Identify which cell holds the provided text, then report its (x, y) central coordinate. 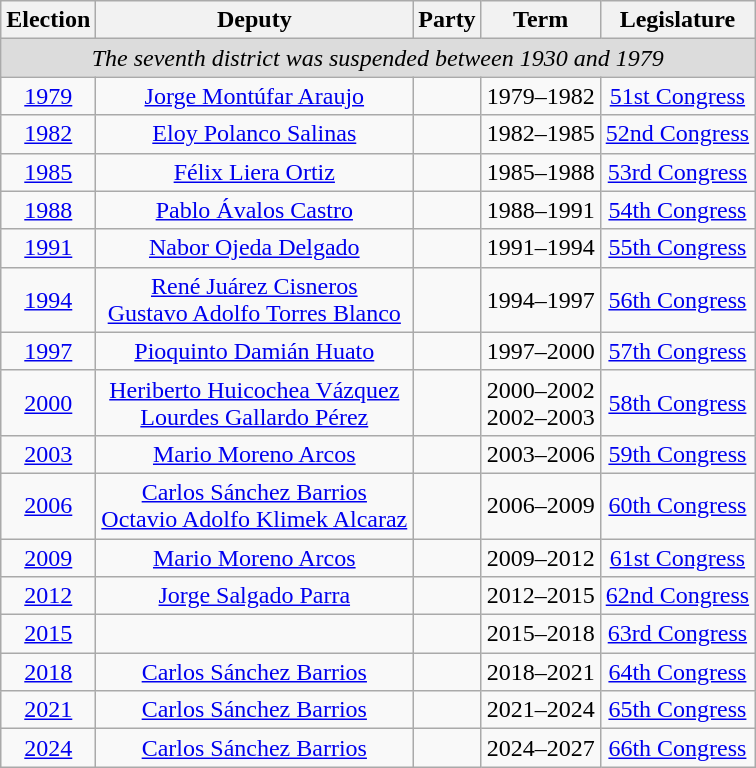
2021 (48, 710)
Legislature (677, 20)
1991 (48, 248)
Eloy Polanco Salinas (254, 134)
57th Congress (677, 351)
1988–1991 (540, 210)
Jorge Salgado Parra (254, 596)
2006 (48, 506)
Carlos Sánchez BarriosOctavio Adolfo Klimek Alcaraz (254, 506)
59th Congress (677, 454)
58th Congress (677, 402)
61st Congress (677, 557)
2012 (48, 596)
Nabor Ojeda Delgado (254, 248)
Pioquinto Damián Huato (254, 351)
2021–2024 (540, 710)
2009 (48, 557)
60th Congress (677, 506)
64th Congress (677, 672)
René Juárez CisnerosGustavo Adolfo Torres Blanco (254, 300)
1994–1997 (540, 300)
2015–2018 (540, 634)
Election (48, 20)
Pablo Ávalos Castro (254, 210)
1997 (48, 351)
1988 (48, 210)
1997–2000 (540, 351)
Party (447, 20)
Félix Liera Ortiz (254, 172)
Deputy (254, 20)
1994 (48, 300)
65th Congress (677, 710)
1982–1985 (540, 134)
56th Congress (677, 300)
1979–1982 (540, 96)
2003 (48, 454)
1982 (48, 134)
54th Congress (677, 210)
1985 (48, 172)
2006–2009 (540, 506)
52nd Congress (677, 134)
1985–1988 (540, 172)
The seventh district was suspended between 1930 and 1979 (378, 58)
63rd Congress (677, 634)
1991–1994 (540, 248)
Heriberto Huicochea VázquezLourdes Gallardo Pérez (254, 402)
55th Congress (677, 248)
2015 (48, 634)
2003–2006 (540, 454)
62nd Congress (677, 596)
2009–2012 (540, 557)
51st Congress (677, 96)
2024–2027 (540, 748)
2012–2015 (540, 596)
2018–2021 (540, 672)
Term (540, 20)
1979 (48, 96)
53rd Congress (677, 172)
Jorge Montúfar Araujo (254, 96)
66th Congress (677, 748)
2000–20022002–2003 (540, 402)
2000 (48, 402)
2018 (48, 672)
2024 (48, 748)
